Output the [X, Y] coordinate of the center of the cell containing the given text.  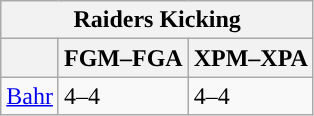
Raiders Kicking [158, 20]
FGM–FGA [123, 58]
XPM–XPA [250, 58]
Bahr [30, 96]
